Provide the [x, y] coordinate of the cell's center where the given text is located.  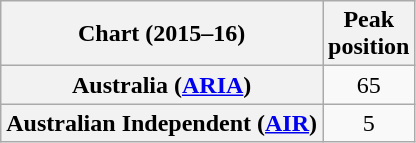
5 [369, 123]
65 [369, 85]
Australia (ARIA) [162, 85]
Peakposition [369, 34]
Australian Independent (AIR) [162, 123]
Chart (2015–16) [162, 34]
